Find where the given text appears and provide that cell's center as (x, y) coordinate. 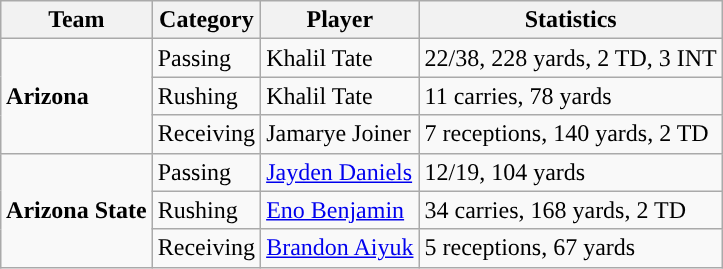
Jamarye Joiner (340, 134)
Jayden Daniels (340, 172)
Player (340, 20)
Brandon Aiyuk (340, 248)
5 receptions, 67 yards (570, 248)
7 receptions, 140 yards, 2 TD (570, 134)
Team (77, 20)
11 carries, 78 yards (570, 96)
Category (206, 20)
34 carries, 168 yards, 2 TD (570, 210)
Eno Benjamin (340, 210)
22/38, 228 yards, 2 TD, 3 INT (570, 58)
Statistics (570, 20)
12/19, 104 yards (570, 172)
Arizona State (77, 210)
Arizona (77, 96)
